Determine the (x, y) coordinate at the center of the cell enclosing the given text.  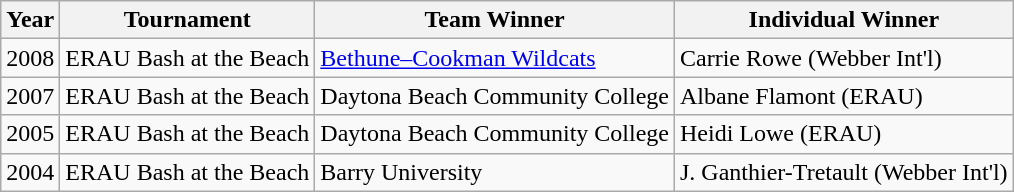
2004 (30, 172)
J. Ganthier-Tretault (Webber Int'l) (844, 172)
Bethune–Cookman Wildcats (495, 58)
Tournament (188, 20)
Year (30, 20)
2005 (30, 134)
2007 (30, 96)
Albane Flamont (ERAU) (844, 96)
2008 (30, 58)
Barry University (495, 172)
Carrie Rowe (Webber Int'l) (844, 58)
Heidi Lowe (ERAU) (844, 134)
Team Winner (495, 20)
Individual Winner (844, 20)
